Determine the [x, y] coordinate at the center of the cell enclosing the given text.  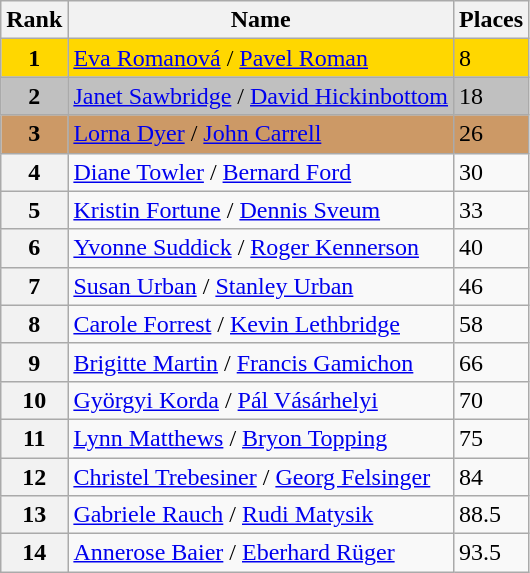
33 [492, 210]
13 [34, 515]
Yvonne Suddick / Roger Kennerson [261, 248]
12 [34, 477]
6 [34, 248]
Gabriele Rauch / Rudi Matysik [261, 515]
9 [34, 362]
5 [34, 210]
Györgyi Korda / Pál Vásárhelyi [261, 400]
Rank [34, 20]
Eva Romanová / Pavel Roman [261, 58]
75 [492, 438]
Brigitte Martin / Francis Gamichon [261, 362]
14 [34, 553]
Diane Towler / Bernard Ford [261, 172]
84 [492, 477]
Janet Sawbridge / David Hickinbottom [261, 96]
18 [492, 96]
Lorna Dyer / John Carrell [261, 134]
26 [492, 134]
7 [34, 286]
Places [492, 20]
3 [34, 134]
2 [34, 96]
30 [492, 172]
Christel Trebesiner / Georg Felsinger [261, 477]
58 [492, 324]
11 [34, 438]
70 [492, 400]
40 [492, 248]
1 [34, 58]
66 [492, 362]
10 [34, 400]
Carole Forrest / Kevin Lethbridge [261, 324]
Annerose Baier / Eberhard Rüger [261, 553]
4 [34, 172]
Susan Urban / Stanley Urban [261, 286]
Lynn Matthews / Bryon Topping [261, 438]
46 [492, 286]
Name [261, 20]
93.5 [492, 553]
Kristin Fortune / Dennis Sveum [261, 210]
88.5 [492, 515]
